Return [x, y] of the center of cell containing provided text 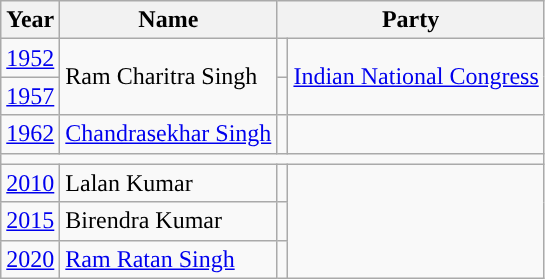
Year [30, 20]
1952 [30, 58]
Ram Charitra Singh [168, 77]
Chandrasekhar Singh [168, 134]
1957 [30, 96]
2015 [30, 221]
2020 [30, 259]
Indian National Congress [416, 77]
Party [410, 20]
Ram Ratan Singh [168, 259]
Birendra Kumar [168, 221]
Lalan Kumar [168, 183]
2010 [30, 183]
Name [168, 20]
1962 [30, 134]
